Extract the (x, y) coordinate from the center of the cell holding the provided text.  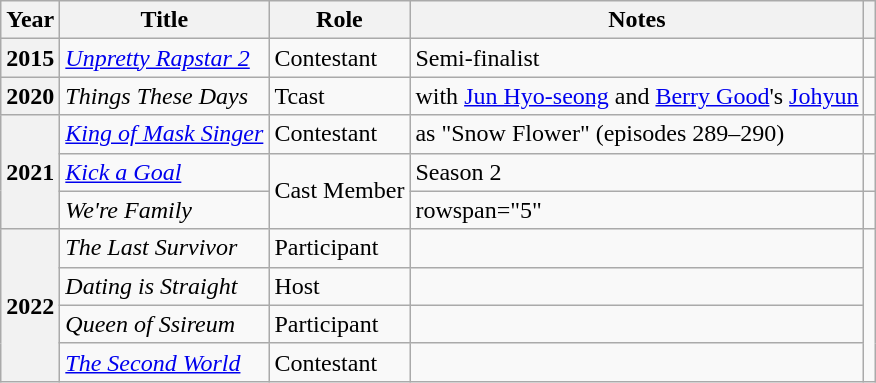
Role (340, 20)
The Second World (164, 362)
as "Snow Flower" (episodes 289–290) (637, 134)
King of Mask Singer (164, 134)
2022 (30, 305)
2021 (30, 172)
Kick a Goal (164, 172)
Title (164, 20)
2020 (30, 96)
Unpretty Rapstar 2 (164, 58)
Queen of Ssireum (164, 324)
Notes (637, 20)
Year (30, 20)
Cast Member (340, 191)
2015 (30, 58)
The Last Survivor (164, 248)
We're Family (164, 210)
Dating is Straight (164, 286)
Tcast (340, 96)
Semi-finalist (637, 58)
Things These Days (164, 96)
Season 2 (637, 172)
with Jun Hyo-seong and Berry Good's Johyun (637, 96)
Host (340, 286)
rowspan="5" (637, 210)
